Find where the given text appears and provide that cell's center as [x, y] coordinate. 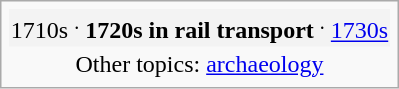
1710s . 1720s in rail transport . 1730s [199, 27]
Other topics: archaeology [199, 64]
